Search for the cell housing the specified text and yield its (X, Y) center coordinate. 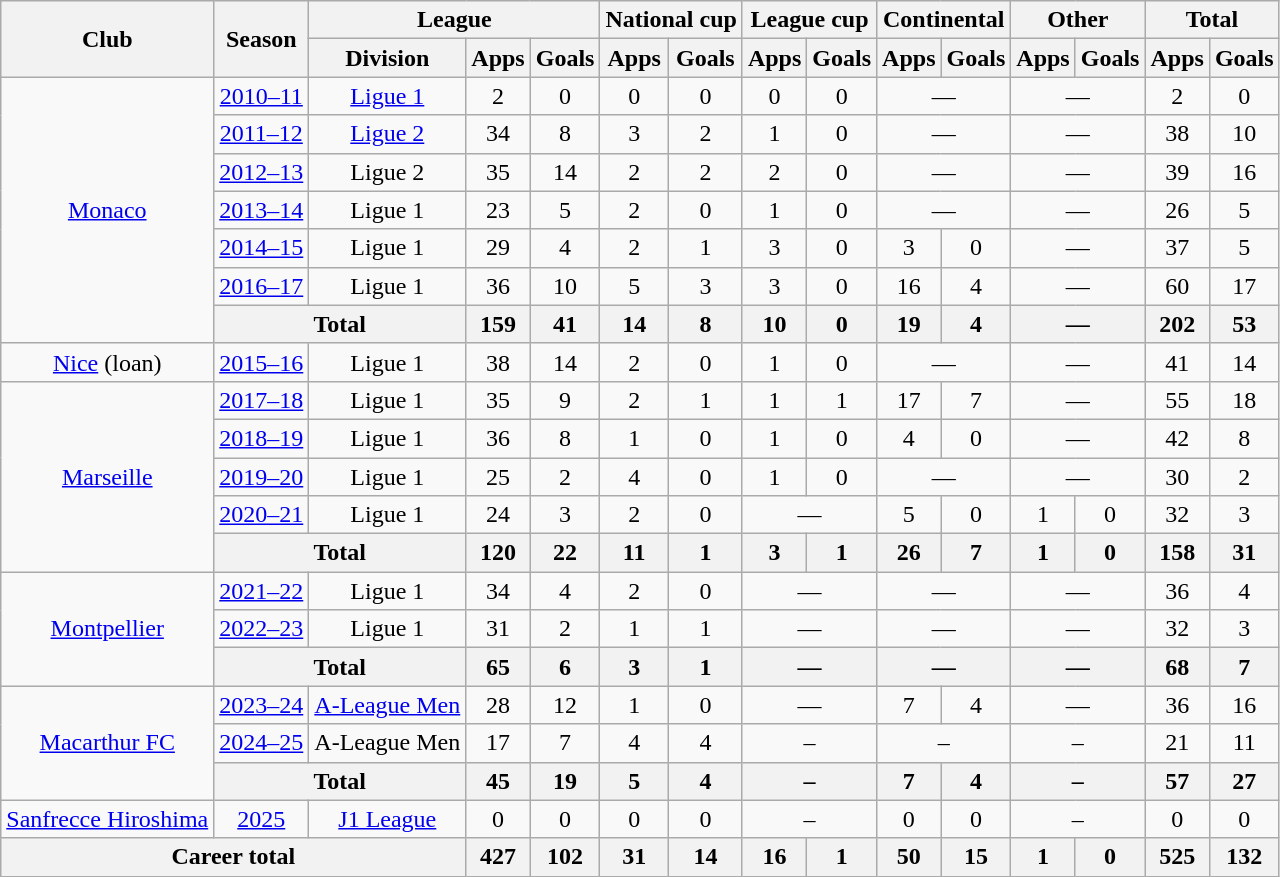
21 (1177, 743)
Club (108, 39)
Season (262, 39)
2014–15 (262, 248)
2022–23 (262, 629)
2024–25 (262, 743)
2023–24 (262, 705)
102 (565, 857)
2025 (262, 819)
9 (565, 400)
2016–17 (262, 286)
2017–18 (262, 400)
Macarthur FC (108, 743)
2018–19 (262, 438)
42 (1177, 438)
65 (498, 667)
League cup (809, 20)
37 (1177, 248)
League (454, 20)
Continental (944, 20)
159 (498, 324)
Nice (loan) (108, 362)
2011–12 (262, 134)
Other (1078, 20)
25 (498, 477)
2020–21 (262, 515)
120 (498, 553)
Monaco (108, 210)
53 (1244, 324)
525 (1177, 857)
22 (565, 553)
28 (498, 705)
50 (909, 857)
12 (565, 705)
National cup (671, 20)
2015–16 (262, 362)
30 (1177, 477)
2013–14 (262, 210)
Montpellier (108, 629)
Marseille (108, 476)
60 (1177, 286)
Division (388, 58)
68 (1177, 667)
24 (498, 515)
29 (498, 248)
18 (1244, 400)
39 (1177, 172)
427 (498, 857)
23 (498, 210)
27 (1244, 781)
132 (1244, 857)
2012–13 (262, 172)
J1 League (388, 819)
15 (976, 857)
57 (1177, 781)
2010–11 (262, 96)
202 (1177, 324)
Career total (234, 857)
2019–20 (262, 477)
55 (1177, 400)
Sanfrecce Hiroshima (108, 819)
158 (1177, 553)
6 (565, 667)
45 (498, 781)
2021–22 (262, 591)
